Determine the [X, Y] coordinate at the center of the cell enclosing the given text.  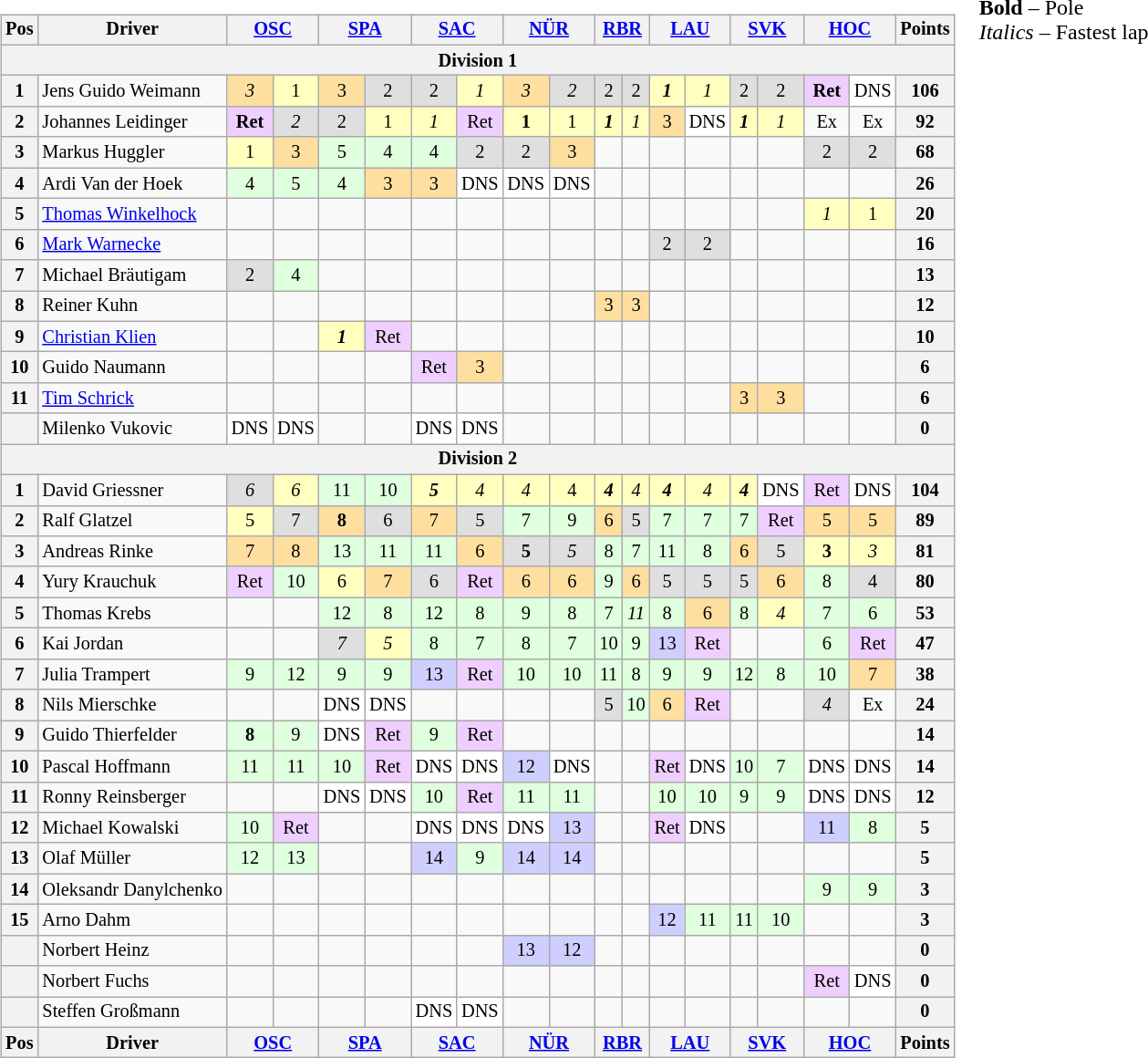
Guido Naumann [131, 368]
Markus Huggler [131, 152]
Johannes Leidinger [131, 122]
16 [925, 244]
Kai Jordan [131, 644]
David Griessner [131, 490]
Michael Bräutigam [131, 275]
Ronny Reinsberger [131, 797]
104 [925, 490]
Norbert Heinz [131, 950]
47 [925, 644]
Tim Schrick [131, 399]
Milenko Vukovic [131, 429]
Reiner Kuhn [131, 306]
Pascal Hoffmann [131, 766]
89 [925, 521]
Nils Mierschke [131, 705]
80 [925, 582]
Guido Thierfelder [131, 736]
15 [19, 920]
Mark Warnecke [131, 244]
Julia Trampert [131, 674]
Ardi Van der Hoek [131, 183]
68 [925, 152]
Olaf Müller [131, 858]
Christian Klien [131, 337]
Norbert Fuchs [131, 981]
Ralf Glatzel [131, 521]
Division 2 [478, 460]
Steffen Großmann [131, 1012]
Arno Dahm [131, 920]
Thomas Winkelhock [131, 214]
106 [925, 91]
20 [925, 214]
Yury Krauchuk [131, 582]
53 [925, 613]
Andreas Rinke [131, 552]
Division 1 [478, 60]
Thomas Krebs [131, 613]
24 [925, 705]
81 [925, 552]
38 [925, 674]
92 [925, 122]
Jens Guido Weimann [131, 91]
26 [925, 183]
Michael Kowalski [131, 828]
Oleksandr Danylchenko [131, 889]
